Capture the cell that displays the provided text and extract its [x, y] central coordinate. 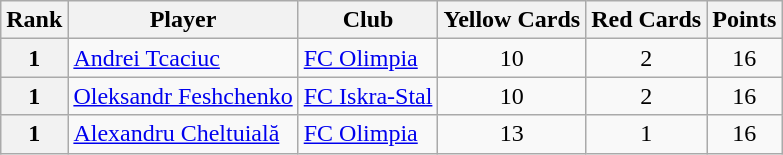
Oleksandr Feshchenko [183, 96]
Rank [34, 20]
Red Cards [646, 20]
Club [368, 20]
FC Iskra-Stal [368, 96]
Points [744, 20]
Yellow Cards [512, 20]
Player [183, 20]
Andrei Tcaciuc [183, 58]
13 [512, 134]
Alexandru Cheltuială [183, 134]
